Return [x, y] of the center of cell containing provided text 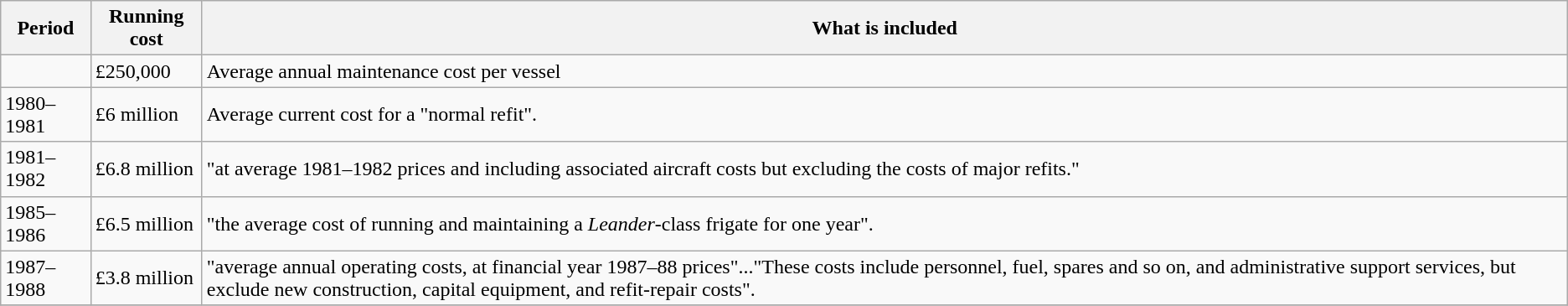
£6.5 million [146, 223]
1987–1988 [45, 278]
£250,000 [146, 71]
1985–1986 [45, 223]
"at average 1981–1982 prices and including associated aircraft costs but excluding the costs of major refits." [885, 169]
What is included [885, 29]
1980–1981 [45, 114]
£6.8 million [146, 169]
"the average cost of running and maintaining a Leander-class frigate for one year". [885, 223]
Period [45, 29]
1981–1982 [45, 169]
Average current cost for a "normal refit". [885, 114]
Running cost [146, 29]
£6 million [146, 114]
£3.8 million [146, 278]
Average annual maintenance cost per vessel [885, 71]
